Extract the (x, y) coordinate from the center of the cell holding the provided text.  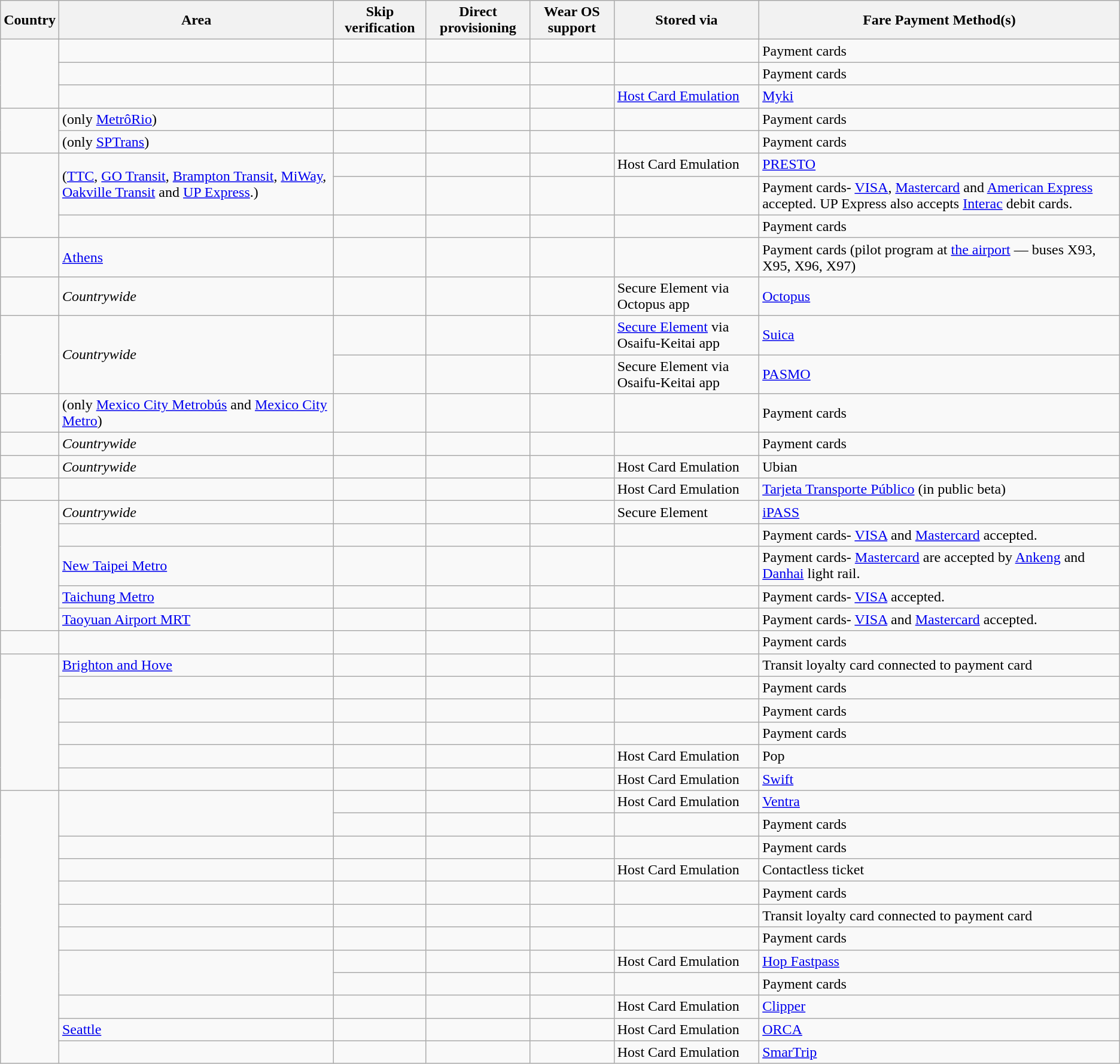
Payment cards- VISA accepted. (939, 597)
Payment cards- Mastercard are accepted by Ankeng and Danhai light rail. (939, 566)
Ubian (939, 467)
Ventra (939, 802)
Secure Element via Octopus app (686, 296)
PASMO (939, 373)
Payment cards (pilot program at the airport — buses X93, X95, X96, X97) (939, 257)
Pop (939, 756)
ORCA (939, 1029)
New Taipei Metro (196, 566)
Skip verification (381, 20)
Direct provisioning (477, 20)
(only SPTrans) (196, 142)
Tarjeta Transporte Público (in public beta) (939, 490)
Payment cards- VISA, Mastercard and American Express accepted. UP Express also accepts Interac debit cards. (939, 195)
SmarTrip (939, 1052)
Area (196, 20)
Stored via (686, 20)
(only MetrôRio) (196, 119)
Myki (939, 96)
Secure Element (686, 512)
Hop Fastpass (939, 961)
Wear OS support (572, 20)
Suica (939, 335)
Seattle (196, 1029)
iPASS (939, 512)
Athens (196, 257)
PRESTO (939, 165)
Taichung Metro (196, 597)
Swift (939, 779)
Contactless ticket (939, 870)
Country (30, 20)
Clipper (939, 1007)
Octopus (939, 296)
Fare Payment Method(s) (939, 20)
(TTC, GO Transit, Brampton Transit, MiWay, Oakville Transit and UP Express.) (196, 184)
Taoyuan Airport MRT (196, 619)
Brighton and Hove (196, 665)
(only Mexico City Metrobús and Mexico City Metro) (196, 413)
